Determine the [x, y] coordinate at the center of the cell enclosing the given text.  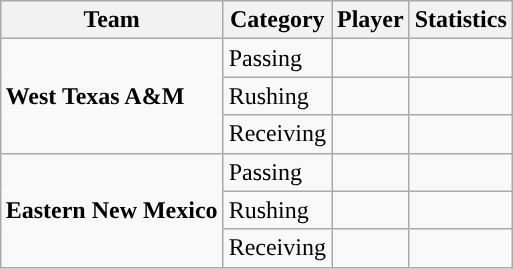
Statistics [460, 20]
Player [371, 20]
West Texas A&M [112, 96]
Category [277, 20]
Eastern New Mexico [112, 210]
Team [112, 20]
